Return [X, Y] of the center of cell containing provided text 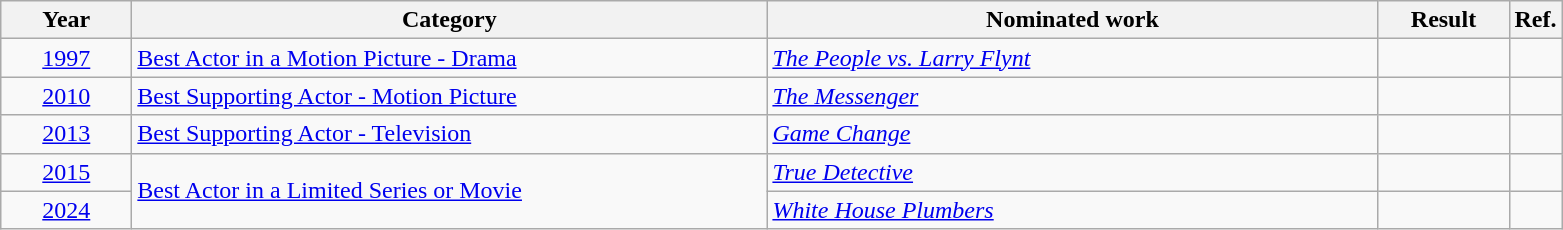
Best Actor in a Limited Series or Movie [450, 191]
Category [450, 20]
The People vs. Larry Flynt [1072, 58]
The Messenger [1072, 96]
Best Actor in a Motion Picture - Drama [450, 58]
Ref. [1536, 20]
True Detective [1072, 172]
2010 [66, 96]
2015 [66, 172]
Nominated work [1072, 20]
Game Change [1072, 134]
Best Supporting Actor - Motion Picture [450, 96]
Year [66, 20]
Result [1444, 20]
Best Supporting Actor - Television [450, 134]
2013 [66, 134]
2024 [66, 210]
1997 [66, 58]
White House Plumbers [1072, 210]
